Capture the cell that displays the provided text and extract its [X, Y] central coordinate. 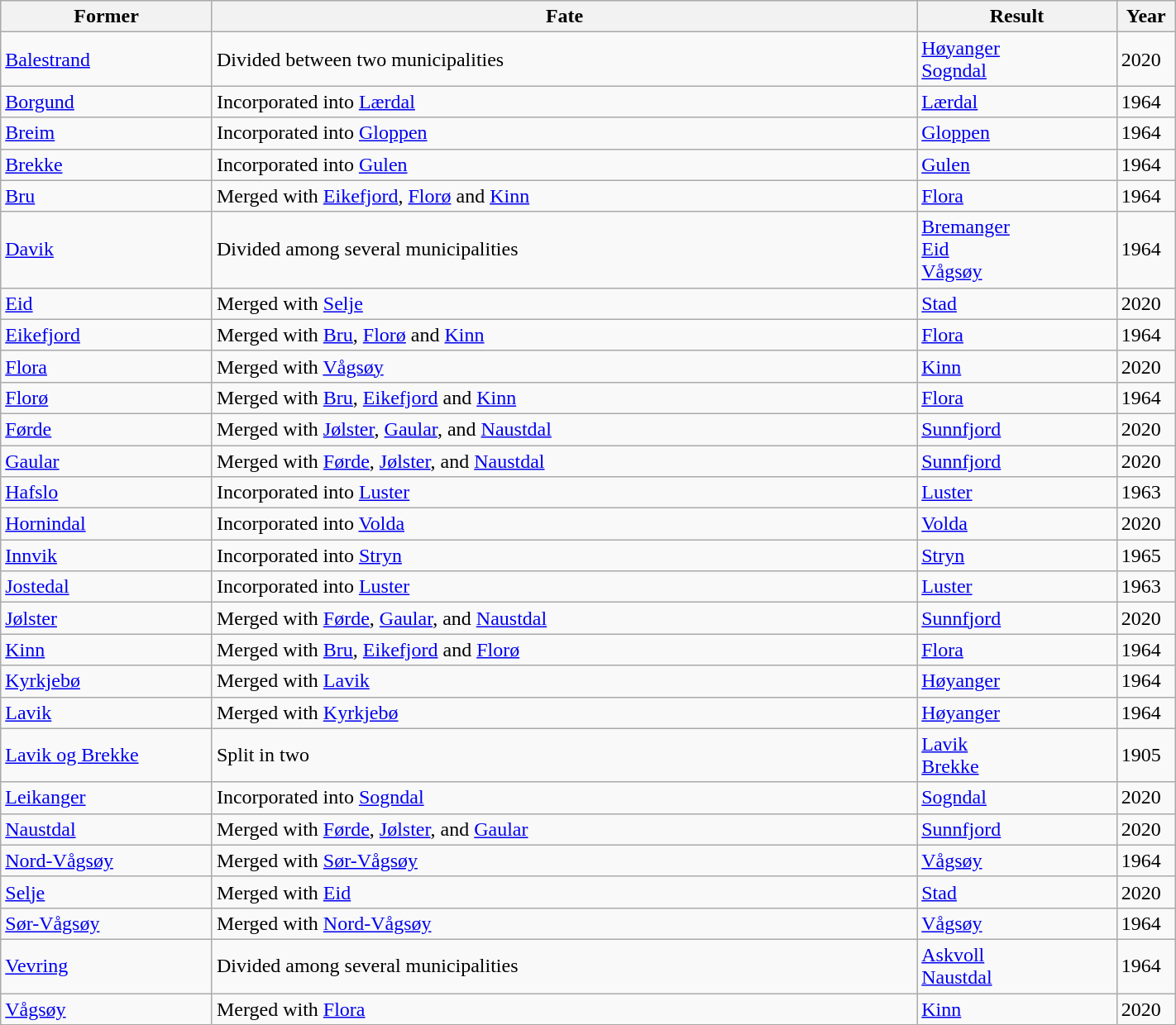
Merged with Bru, Eikefjord and Florø [564, 650]
Incorporated into Gulen [564, 164]
Lærdal [1017, 102]
Gaular [107, 460]
Merged with Nord-Vågsøy [564, 923]
Vevring [107, 965]
Split in two [564, 756]
Lavik og Brekke [107, 756]
1965 [1146, 555]
Borgund [107, 102]
Incorporated into Sogndal [564, 798]
Former [107, 17]
LavikBrekke [1017, 756]
Jølster [107, 618]
Davik [107, 250]
Innvik [107, 555]
Selje [107, 892]
Merged with Kyrkjebø [564, 713]
Naustdal [107, 829]
Lavik [107, 713]
Eikefjord [107, 335]
Merged with Førde, Jølster, and Gaular [564, 829]
Hafslo [107, 493]
Breim [107, 133]
Stryn [1017, 555]
Merged with Eikefjord, Florø and Kinn [564, 196]
Merged with Jølster, Gaular, and Naustdal [564, 429]
Balestrand [107, 60]
1905 [1146, 756]
Merged with Flora [564, 1009]
Incorporated into Volda [564, 524]
Merged with Sør-Vågsøy [564, 861]
Kyrkjebø [107, 681]
Merged with Bru, Eikefjord and Kinn [564, 398]
Merged with Selje [564, 303]
Gulen [1017, 164]
Jostedal [107, 587]
Merged with Lavik [564, 681]
Year [1146, 17]
Divided between two municipalities [564, 60]
Gloppen [1017, 133]
Merged with Eid [564, 892]
Merged with Førde, Jølster, and Naustdal [564, 460]
Incorporated into Stryn [564, 555]
Høyanger Sogndal [1017, 60]
Leikanger [107, 798]
Incorporated into Lærdal [564, 102]
Sør-Vågsøy [107, 923]
AskvollNaustdal [1017, 965]
BremangerEidVågsøy [1017, 250]
Incorporated into Gloppen [564, 133]
Florø [107, 398]
Nord-Vågsøy [107, 861]
Merged with Vågsøy [564, 366]
Eid [107, 303]
Bru [107, 196]
Hornindal [107, 524]
Brekke [107, 164]
Merged with Førde, Gaular, and Naustdal [564, 618]
Result [1017, 17]
Volda [1017, 524]
Sogndal [1017, 798]
Fate [564, 17]
Merged with Bru, Florø and Kinn [564, 335]
Førde [107, 429]
